Capture the cell that displays the provided text and extract its (x, y) central coordinate. 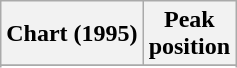
Peakposition (189, 34)
Chart (1995) (72, 34)
